Provide the (X, Y) coordinate of the cell's center where the given text is located.  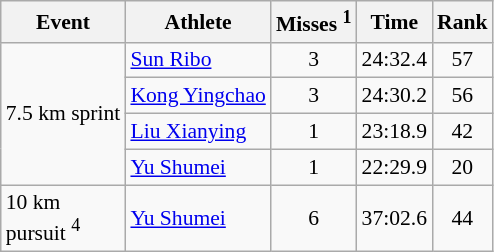
22:29.9 (394, 167)
6 (314, 218)
10 km pursuit 4 (64, 218)
Sun Ribo (198, 60)
24:32.4 (394, 60)
Event (64, 22)
44 (462, 218)
23:18.9 (394, 132)
7.5 km sprint (64, 113)
Rank (462, 22)
24:30.2 (394, 96)
Athlete (198, 22)
20 (462, 167)
Time (394, 22)
37:02.6 (394, 218)
Liu Xianying (198, 132)
Kong Yingchao (198, 96)
56 (462, 96)
Misses 1 (314, 22)
42 (462, 132)
57 (462, 60)
